Return the [x, y] coordinate for the center point of the cell that contains the specified text.  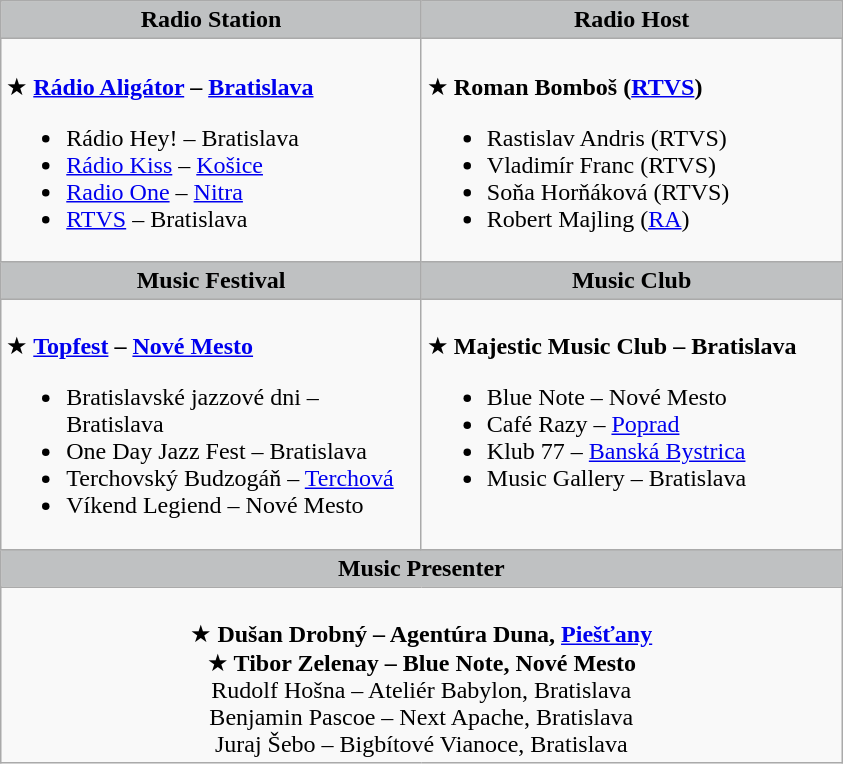
Radio Host [632, 20]
★ Topfest – Nové MestoBratislavské jazzové dni – BratislavaOne Day Jazz Fest – BratislavaTerchovský Budzogáň – TerchováVíkend Legiend – Nové Mesto [212, 424]
★ Roman Bomboš (RTVS)Rastislav Andris (RTVS)Vladimír Franc (RTVS)Soňa Horňáková (RTVS)Robert Majling (RA) [632, 150]
★ Majestic Music Club – BratislavaBlue Note – Nové MestoCafé Razy – PopradKlub 77 – Banská BystricaMusic Gallery – Bratislava [632, 424]
Music Club [632, 280]
Radio Station [212, 20]
★ Rádio Aligátor – Bratislava Rádio Hey! – BratislavaRádio Kiss – KošiceRadio One – NitraRTVS – Bratislava [212, 150]
Music Presenter [422, 568]
Music Festival [212, 280]
